Pinpoint the cell where the given text exists, returning its [x, y] midpoint coordinate. 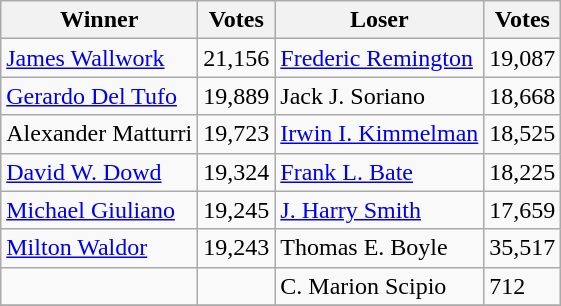
Gerardo Del Tufo [100, 96]
David W. Dowd [100, 172]
Michael Giuliano [100, 210]
18,668 [522, 96]
C. Marion Scipio [380, 286]
19,245 [236, 210]
James Wallwork [100, 58]
J. Harry Smith [380, 210]
Frank L. Bate [380, 172]
35,517 [522, 248]
Irwin I. Kimmelman [380, 134]
Jack J. Soriano [380, 96]
19,723 [236, 134]
Winner [100, 20]
21,156 [236, 58]
19,243 [236, 248]
Alexander Matturri [100, 134]
Loser [380, 20]
19,087 [522, 58]
18,225 [522, 172]
19,889 [236, 96]
712 [522, 286]
Milton Waldor [100, 248]
17,659 [522, 210]
Frederic Remington [380, 58]
18,525 [522, 134]
Thomas E. Boyle [380, 248]
19,324 [236, 172]
